Identify which cell holds the provided text, then report its [X, Y] central coordinate. 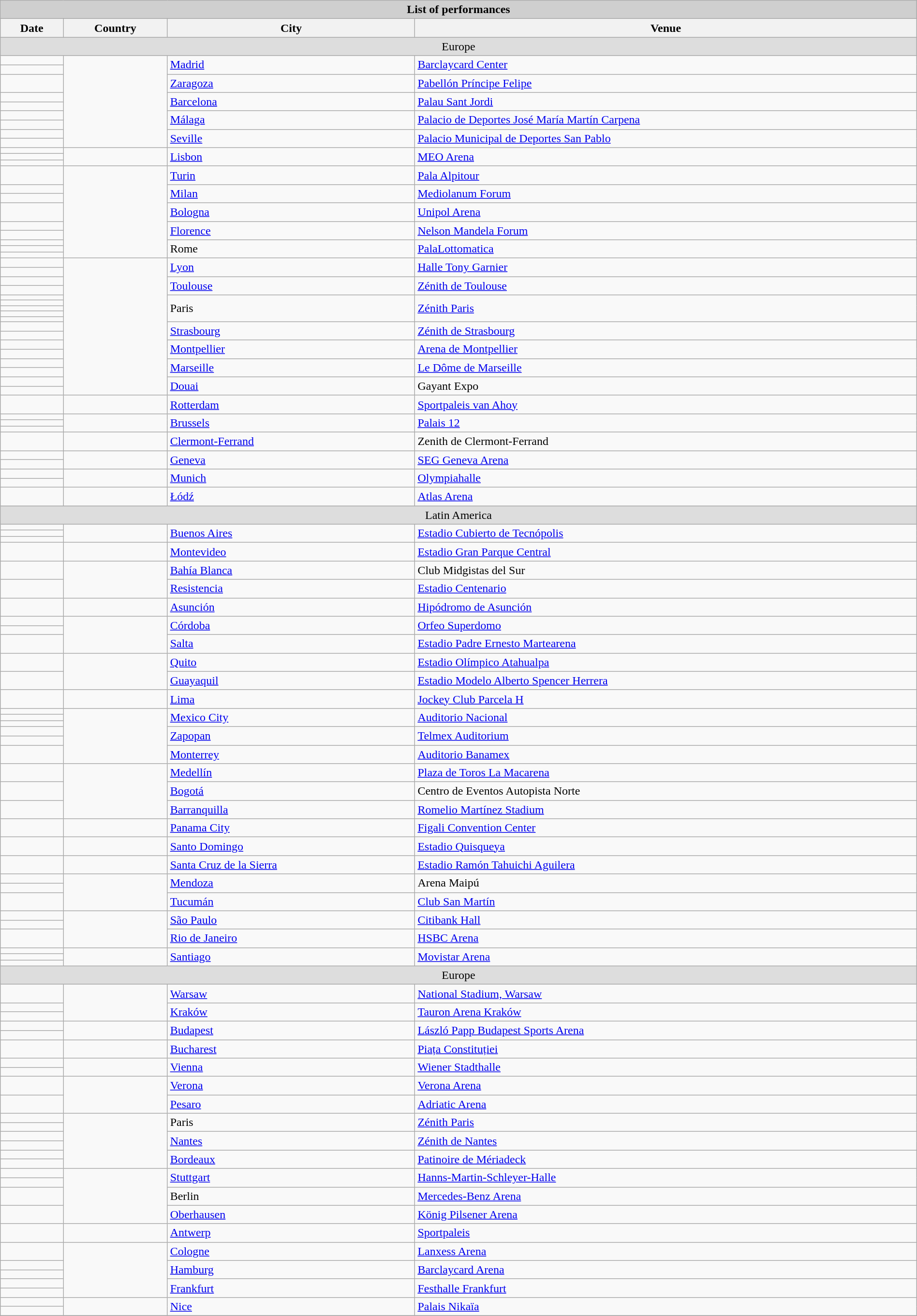
Pabellón Príncipe Felipe [666, 83]
Tauron Arena Kraków [666, 1012]
Kraków [291, 1012]
Unipol Arena [666, 212]
City [291, 28]
Rio de Janeiro [291, 938]
Estadio Olímpico Atahualpa [666, 662]
Zénith de Nantes [666, 1141]
Santiago [291, 957]
National Stadium, Warsaw [666, 993]
Seville [291, 138]
Montevideo [291, 552]
Santo Domingo [291, 846]
Palau Sant Jordi [666, 102]
Montpellier [291, 349]
Nantes [291, 1141]
Lyon [291, 267]
Barcelona [291, 102]
Bahía Blanca [291, 570]
Palacio Municipal de Deportes San Pablo [666, 138]
Telmex Auditorium [666, 736]
Festhalle Frankfurt [666, 1288]
Estadio Quisqueya [666, 846]
Estadio Centenario [666, 589]
Atlas Arena [666, 497]
Pesaro [291, 1104]
Budapest [291, 1030]
Sportpaleis [666, 1233]
Palais Nikaïa [666, 1306]
Halle Tony Garnier [666, 267]
Cologne [291, 1251]
Asunción [291, 607]
Barranquilla [291, 810]
Plaza de Toros La Macarena [666, 773]
Brussels [291, 423]
Romelio Martínez Stadium [666, 810]
São Paulo [291, 920]
Stuttgart [291, 1178]
Córdoba [291, 625]
Clermont-Ferrand [291, 441]
Le Dôme de Marseille [666, 368]
Estadio Gran Parque Central [666, 552]
Palacio de Deportes José María Martín Carpena [666, 120]
HSBC Arena [666, 938]
Mexico City [291, 717]
Patinoire de Mériadeck [666, 1159]
Monterrey [291, 754]
Bologna [291, 212]
Estadio Modelo Alberto Spencer Herrera [666, 680]
Madrid [291, 65]
Palais 12 [666, 423]
Venue [666, 28]
Wiener Stadthalle [666, 1067]
Munich [291, 478]
Arena de Montpellier [666, 349]
Guayaquil [291, 680]
Zenith de Clermont-Ferrand [666, 441]
Santa Cruz de la Sierra [291, 865]
Centro de Eventos Autopista Norte [666, 791]
MEO Arena [666, 157]
Verona [291, 1086]
Berlin [291, 1196]
Orfeo Superdomo [666, 625]
Vienna [291, 1067]
Rotterdam [291, 404]
Figali Convention Center [666, 828]
Gayant Expo [666, 386]
Verona Arena [666, 1086]
Nelson Mandela Forum [666, 231]
Country [115, 28]
Zaragoza [291, 83]
Olympiahalle [666, 478]
Latin America [458, 515]
Zénith de Strasbourg [666, 331]
Nice [291, 1306]
Auditorio Nacional [666, 717]
Buenos Aires [291, 533]
König Pilsener Arena [666, 1214]
Mercedes-Benz Arena [666, 1196]
László Papp Budapest Sports Arena [666, 1030]
Movistar Arena [666, 957]
Barclaycard Center [666, 65]
Quito [291, 662]
Adriatic Arena [666, 1104]
Marseille [291, 368]
Frankfurt [291, 1288]
Date [32, 28]
Panama City [291, 828]
Resistencia [291, 589]
Sportpaleis van Ahoy [666, 404]
Medellín [291, 773]
Bucharest [291, 1049]
Estadio Padre Ernesto Martearena [666, 644]
Toulouse [291, 286]
Turin [291, 175]
Milan [291, 193]
Citibank Hall [666, 920]
Piața Constituției [666, 1049]
Bogotá [291, 791]
List of performances [458, 10]
Hanns-Martin-Schleyer-Halle [666, 1178]
Florence [291, 231]
Tucumán [291, 902]
SEG Geneva Arena [666, 460]
Salta [291, 644]
Estadio Ramón Tahuichi Aguilera [666, 865]
Málaga [291, 120]
Antwerp [291, 1233]
Jockey Club Parcela H [666, 699]
Hamburg [291, 1270]
Auditorio Banamex [666, 754]
Zénith de Toulouse [666, 286]
Strasbourg [291, 331]
Lisbon [291, 157]
Warsaw [291, 993]
Mediolanum Forum [666, 193]
Oberhausen [291, 1214]
Mendoza [291, 883]
Zapopan [291, 736]
Pala Alpitour [666, 175]
Lima [291, 699]
Geneva [291, 460]
Rome [291, 249]
Douai [291, 386]
Łódź [291, 497]
Club Midgistas del Sur [666, 570]
Bordeaux [291, 1159]
Club San Martín [666, 902]
Estadio Cubierto de Tecnópolis [666, 533]
Lanxess Arena [666, 1251]
PalaLottomatica [666, 249]
Barclaycard Arena [666, 1270]
Hipódromo de Asunción [666, 607]
Arena Maipú [666, 883]
